Pinpoint the cell where the given text exists, returning its [X, Y] midpoint coordinate. 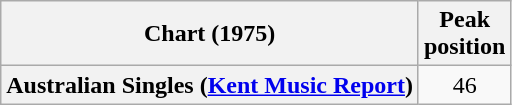
Chart (1975) [210, 34]
Australian Singles (Kent Music Report) [210, 85]
Peakposition [464, 34]
46 [464, 85]
